Return [X, Y] of the center of cell containing provided text 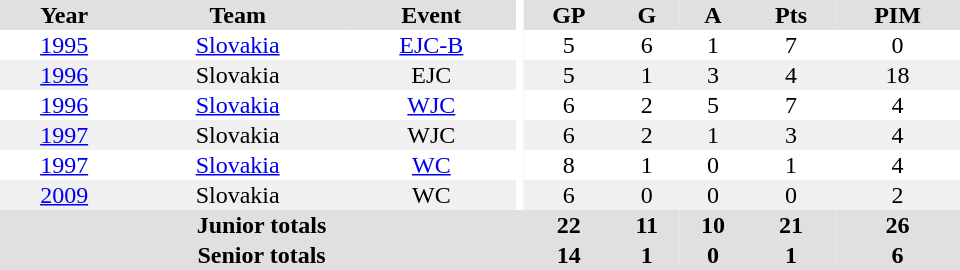
G [646, 15]
A [713, 15]
EJC-B [432, 45]
EJC [432, 75]
PIM [898, 15]
8 [568, 165]
26 [898, 225]
10 [713, 225]
14 [568, 255]
Event [432, 15]
Senior totals [262, 255]
GP [568, 15]
2009 [64, 195]
1995 [64, 45]
11 [646, 225]
22 [568, 225]
Year [64, 15]
Team [238, 15]
Junior totals [262, 225]
Pts [791, 15]
21 [791, 225]
18 [898, 75]
